Locate the cell with the specified text and output its [X, Y] center coordinate. 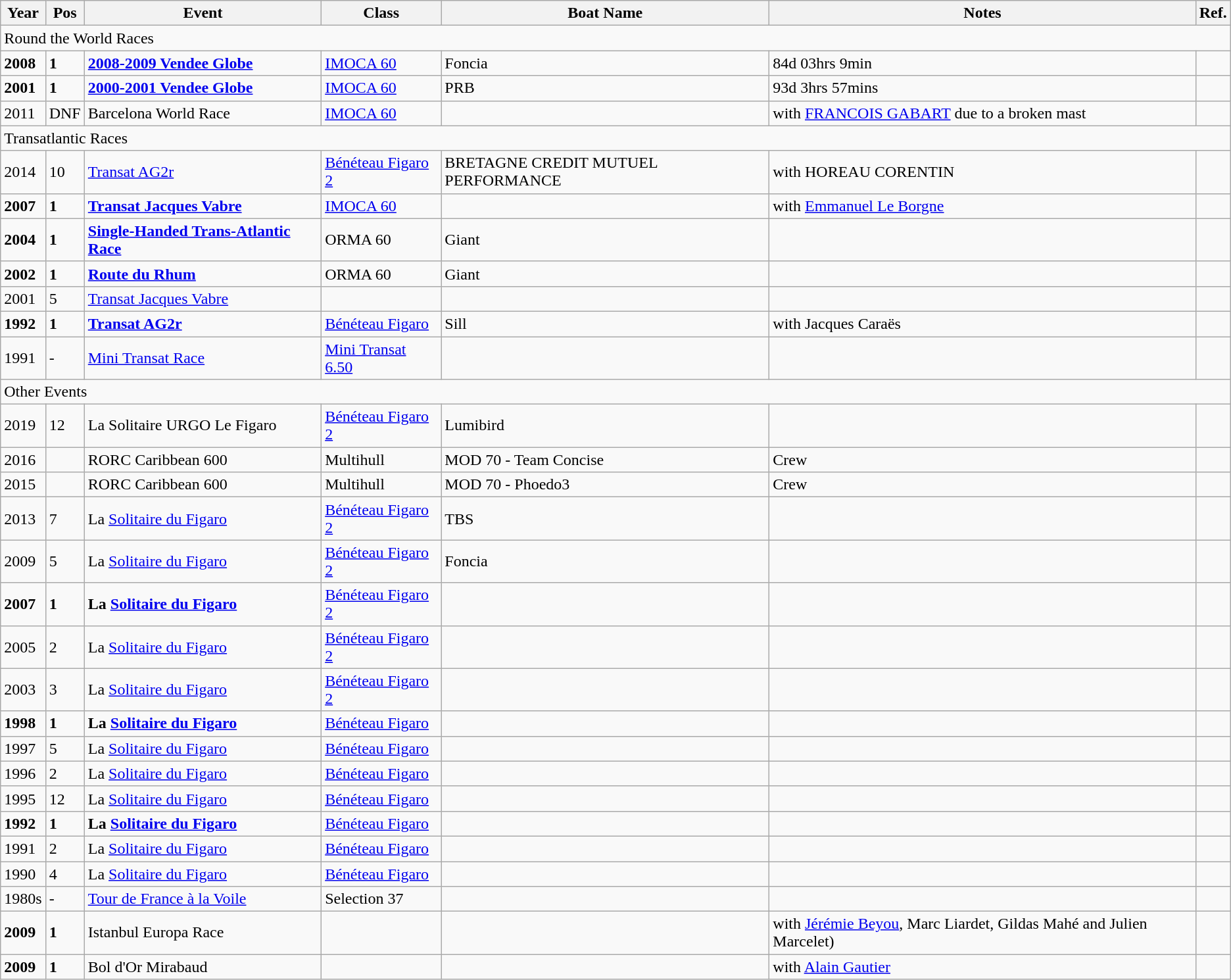
with Emmanuel Le Borgne [982, 206]
Notes [982, 13]
Mini Transat Race [203, 358]
Bol d'Or Mirabaud [203, 967]
1995 [23, 798]
with Jérémie Beyou, Marc Liardet, Gildas Mahé and Julien Marcelet) [982, 933]
2000-2001 Vendee Globe [203, 88]
MOD 70 - Team Concise [605, 460]
1998 [23, 723]
Tour de France à la Voile [203, 899]
3 [64, 689]
Event [203, 13]
Year [23, 13]
Round the World Races [615, 38]
2015 [23, 485]
Ref. [1213, 13]
PRB [605, 88]
1990 [23, 874]
2013 [23, 518]
with HOREAU CORENTIN [982, 172]
Istanbul Europa Race [203, 933]
1980s [23, 899]
2004 [23, 239]
2008 [23, 63]
93d 3hrs 57mins [982, 88]
Barcelona World Race [203, 113]
BRETAGNE CREDIT MUTUEL PERFORMANCE [605, 172]
2016 [23, 460]
with Alain Gautier [982, 967]
2011 [23, 113]
2003 [23, 689]
Other Events [615, 392]
2002 [23, 274]
with FRANCOIS GABART due to a broken mast [982, 113]
2019 [23, 426]
DNF [64, 113]
La Solitaire URGO Le Figaro [203, 426]
Selection 37 [381, 899]
TBS [605, 518]
Single-Handed Trans-Atlantic Race [203, 239]
1996 [23, 773]
84d 03hrs 9min [982, 63]
Boat Name [605, 13]
Transatlantic Races [615, 138]
Sill [605, 324]
7 [64, 518]
4 [64, 874]
2005 [23, 647]
MOD 70 - Phoedo3 [605, 485]
2008-2009 Vendee Globe [203, 63]
Class [381, 13]
10 [64, 172]
1997 [23, 748]
Pos [64, 13]
Lumibird [605, 426]
Mini Transat 6.50 [381, 358]
Route du Rhum [203, 274]
2014 [23, 172]
with Jacques Caraës [982, 324]
